From the cell containing the given text, extract its center point as [X, Y] coordinate. 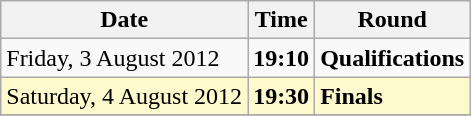
Saturday, 4 August 2012 [124, 96]
Time [282, 20]
Finals [392, 96]
Round [392, 20]
Friday, 3 August 2012 [124, 58]
19:10 [282, 58]
19:30 [282, 96]
Date [124, 20]
Qualifications [392, 58]
